Extract the (X, Y) coordinate from the center of the cell holding the provided text.  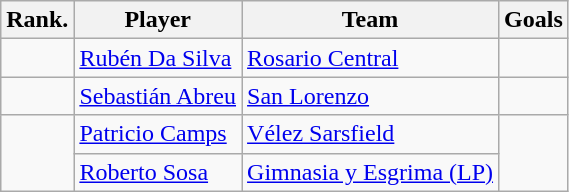
Team (370, 20)
Rank. (38, 20)
Goals (534, 20)
Roberto Sosa (158, 172)
Player (158, 20)
Gimnasia y Esgrima (LP) (370, 172)
Patricio Camps (158, 134)
Sebastián Abreu (158, 96)
Rubén Da Silva (158, 58)
San Lorenzo (370, 96)
Vélez Sarsfield (370, 134)
Rosario Central (370, 58)
